Determine the [x, y] coordinate at the center of the cell enclosing the given text.  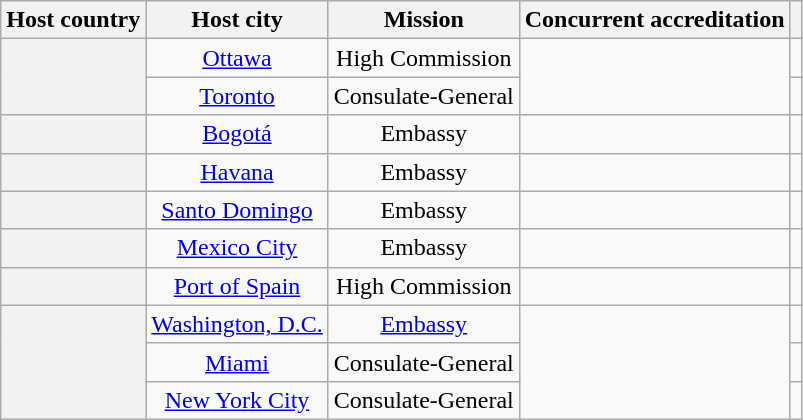
New York City [237, 400]
Port of Spain [237, 286]
Toronto [237, 96]
Concurrent accreditation [654, 20]
Miami [237, 362]
Havana [237, 172]
Mexico City [237, 248]
Bogotá [237, 134]
Host country [74, 20]
Washington, D.C. [237, 324]
Host city [237, 20]
Ottawa [237, 58]
Mission [424, 20]
Santo Domingo [237, 210]
